Provide the (X, Y) coordinate of the cell's center where the given text is located.  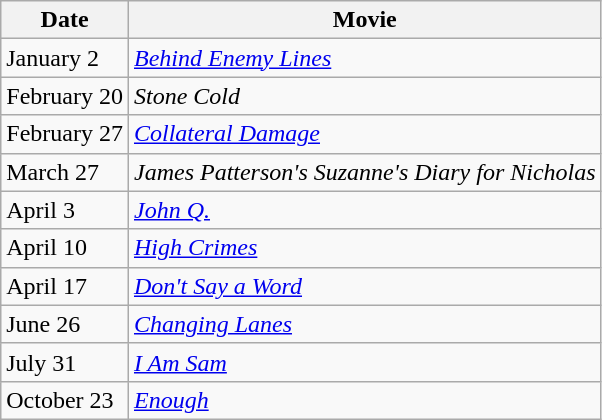
James Patterson's Suzanne's Diary for Nicholas (364, 172)
April 17 (65, 286)
High Crimes (364, 248)
Movie (364, 20)
October 23 (65, 400)
June 26 (65, 324)
Changing Lanes (364, 324)
Collateral Damage (364, 134)
John Q. (364, 210)
January 2 (65, 58)
April 3 (65, 210)
Behind Enemy Lines (364, 58)
I Am Sam (364, 362)
Enough (364, 400)
Date (65, 20)
February 27 (65, 134)
April 10 (65, 248)
March 27 (65, 172)
July 31 (65, 362)
Stone Cold (364, 96)
February 20 (65, 96)
Don't Say a Word (364, 286)
